Output the (x, y) coordinate of the center of the cell containing the given text.  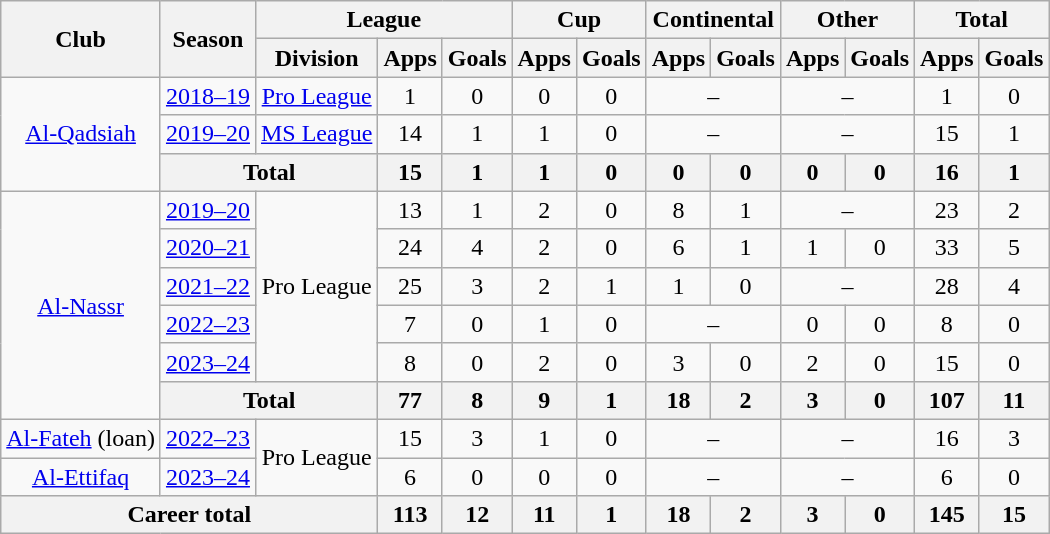
Club (81, 39)
Continental (713, 20)
9 (544, 400)
Season (208, 39)
145 (947, 515)
25 (410, 286)
2021–22 (208, 286)
7 (410, 324)
Al-Qadsiah (81, 134)
77 (410, 400)
24 (410, 248)
2018–19 (208, 96)
28 (947, 286)
Career total (190, 515)
Al-Ettifaq (81, 477)
League (384, 20)
33 (947, 248)
MS League (316, 134)
14 (410, 134)
2020–21 (208, 248)
Al-Fateh (loan) (81, 438)
23 (947, 210)
Al-Nassr (81, 305)
107 (947, 400)
Other (847, 20)
113 (410, 515)
5 (1014, 248)
12 (477, 515)
Cup (579, 20)
Division (316, 58)
13 (410, 210)
